Scan for the cell matching the given text and deliver its (x, y) coordinate at center. 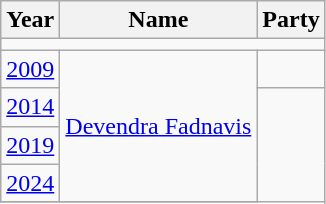
2009 (30, 69)
Party (291, 20)
2014 (30, 107)
2024 (30, 183)
Devendra Fadnavis (158, 126)
2019 (30, 145)
Year (30, 20)
Name (158, 20)
